Determine the [x, y] coordinate at the center of the cell enclosing the given text.  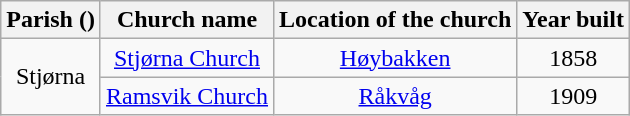
Year built [574, 20]
Stjørna Church [186, 58]
1858 [574, 58]
Ramsvik Church [186, 96]
Church name [186, 20]
Parish () [51, 20]
Location of the church [396, 20]
Råkvåg [396, 96]
Høybakken [396, 58]
Stjørna [51, 77]
1909 [574, 96]
